Pinpoint the cell where the given text exists, returning its (X, Y) midpoint coordinate. 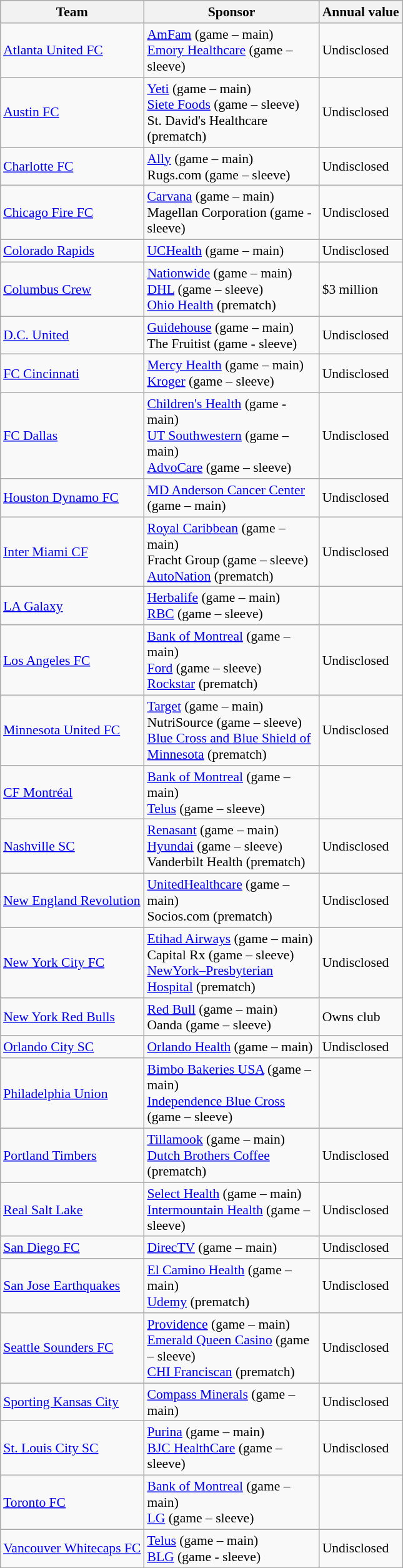
Portland Timbers (72, 1155)
D.C. United (72, 335)
MD Anderson Cancer Center (game – main) (231, 497)
Chicago Fire FC (72, 212)
Team (72, 12)
New York Red Bulls (72, 1016)
Telus (game – main)BLG (game - sleeve) (231, 1549)
Purina (game – main)BJC HealthCare (game – sleeve) (231, 1449)
Seattle Sounders FC (72, 1348)
Orlando City SC (72, 1047)
$3 million (361, 289)
Los Angeles FC (72, 660)
Atlanta United FC (72, 50)
Carvana (game – main)Magellan Corporation (game - sleeve) (231, 212)
Bank of Montreal (game – main)Ford (game – sleeve)Rockstar (prematch) (231, 660)
Yeti (game – main)Siete Foods (game – sleeve) St. David's Healthcare (prematch) (231, 112)
FC Dallas (72, 436)
UnitedHealthcare (game – main)Socios.com (prematch) (231, 900)
Guidehouse (game – main)The Fruitist (game - sleeve) (231, 335)
Red Bull (game – main)Oanda (game – sleeve) (231, 1016)
St. Louis City SC (72, 1449)
Providence (game – main)Emerald Queen Casino (game – sleeve)CHI Franciscan (prematch) (231, 1348)
AmFam (game – main)Emory Healthcare (game – sleeve) (231, 50)
Philadelphia Union (72, 1093)
Annual value (361, 12)
Tillamook (game – main)Dutch Brothers Coffee (prematch) (231, 1155)
Charlotte FC (72, 166)
Target (game – main)NutriSource (game – sleeve)Blue Cross and Blue Shield of Minnesota (prematch) (231, 730)
FC Cincinnati (72, 374)
Compass Minerals (game – main) (231, 1402)
Mercy Health (game – main)Kroger (game – sleeve) (231, 374)
Sponsor (231, 12)
Ally (game – main)Rugs.com (game – sleeve) (231, 166)
San Diego FC (72, 1247)
New York City FC (72, 962)
Nationwide (game – main)DHL (game – sleeve)Ohio Health (prematch) (231, 289)
UCHealth (game – main) (231, 251)
Herbalife (game – main)RBC (game – sleeve) (231, 606)
LA Galaxy (72, 606)
Real Salt Lake (72, 1210)
Sporting Kansas City (72, 1402)
Bimbo Bakeries USA (game – main)Independence Blue Cross (game – sleeve) (231, 1093)
Columbus Crew (72, 289)
Bank of Montreal (game – main)Telus (game – sleeve) (231, 792)
Inter Miami CF (72, 552)
Bank of Montreal (game – main) LG (game – sleeve) (231, 1502)
Toronto FC (72, 1502)
Austin FC (72, 112)
Nashville SC (72, 846)
Owns club (361, 1016)
CF Montréal (72, 792)
Colorado Rapids (72, 251)
Etihad Airways (game – main) Capital Rx (game – sleeve)NewYork–Presbyterian Hospital (prematch) (231, 962)
El Camino Health (game – main)Udemy (prematch) (231, 1286)
Minnesota United FC (72, 730)
Children's Health (game - main)UT Southwestern (game – main)AdvoCare (game – sleeve) (231, 436)
Orlando Health (game – main) (231, 1047)
Royal Caribbean (game – main)Fracht Group (game – sleeve)AutoNation (prematch) (231, 552)
Renasant (game – main)Hyundai (game – sleeve)Vanderbilt Health (prematch) (231, 846)
New England Revolution (72, 900)
San Jose Earthquakes (72, 1286)
DirecTV (game – main) (231, 1247)
Select Health (game – main)Intermountain Health (game – sleeve) (231, 1210)
Houston Dynamo FC (72, 497)
Vancouver Whitecaps FC (72, 1549)
